Identify which cell holds the provided text, then report its (x, y) central coordinate. 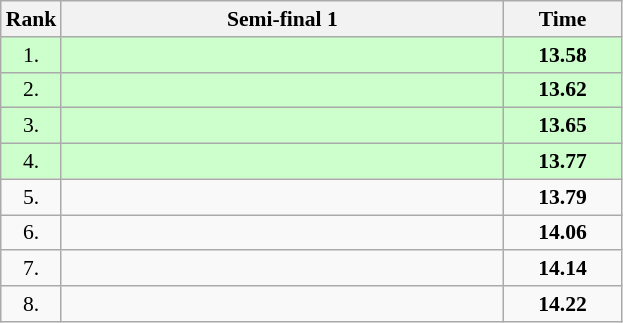
Time (562, 19)
6. (32, 233)
3. (32, 126)
7. (32, 269)
13.77 (562, 162)
14.22 (562, 304)
4. (32, 162)
5. (32, 197)
13.65 (562, 126)
14.06 (562, 233)
1. (32, 55)
Semi-final 1 (282, 19)
13.58 (562, 55)
Rank (32, 19)
2. (32, 90)
14.14 (562, 269)
13.79 (562, 197)
8. (32, 304)
13.62 (562, 90)
